Determine the (x, y) coordinate at the center of the cell enclosing the given text.  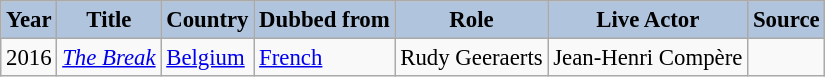
Source (786, 20)
Title (109, 20)
Rudy Geeraerts (472, 58)
Belgium (208, 58)
Live Actor (648, 20)
Role (472, 20)
Year (29, 20)
Jean-Henri Compère (648, 58)
2016 (29, 58)
French (324, 58)
Dubbed from (324, 20)
The Break (109, 58)
Country (208, 20)
